Capture the cell that displays the provided text and extract its [x, y] central coordinate. 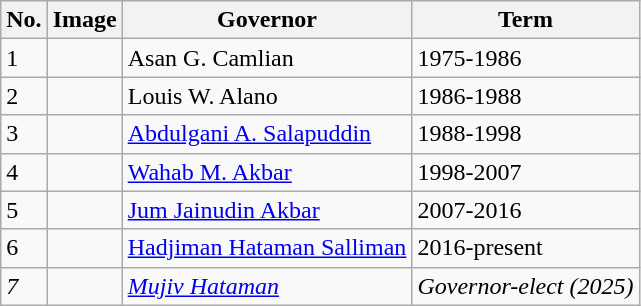
Louis W. Alano [267, 96]
7 [24, 286]
No. [24, 20]
6 [24, 248]
2007-2016 [526, 210]
1988-1998 [526, 134]
4 [24, 172]
1975-1986 [526, 58]
2016-present [526, 248]
1 [24, 58]
Mujiv Hataman [267, 286]
Asan G. Camlian [267, 58]
Term [526, 20]
Image [84, 20]
1986-1988 [526, 96]
5 [24, 210]
Governor-elect (2025) [526, 286]
Wahab M. Akbar [267, 172]
1998-2007 [526, 172]
Abdulgani A. Salapuddin [267, 134]
3 [24, 134]
Jum Jainudin Akbar [267, 210]
2 [24, 96]
Hadjiman Hataman Salliman [267, 248]
Governor [267, 20]
